From the cell containing the given text, extract its center point as (x, y) coordinate. 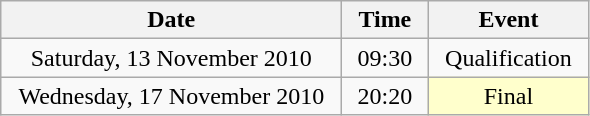
Date (172, 20)
Time (385, 20)
Event (508, 20)
Saturday, 13 November 2010 (172, 58)
Wednesday, 17 November 2010 (172, 96)
Final (508, 96)
Qualification (508, 58)
09:30 (385, 58)
20:20 (385, 96)
